Scan for the cell matching the given text and deliver its (x, y) coordinate at center. 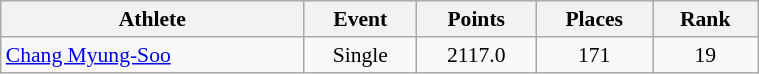
Rank (706, 19)
Chang Myung-Soo (152, 55)
19 (706, 55)
Points (476, 19)
171 (594, 55)
Event (360, 19)
Single (360, 55)
Athlete (152, 19)
2117.0 (476, 55)
Places (594, 19)
